Return [X, Y] of the center of cell containing provided text 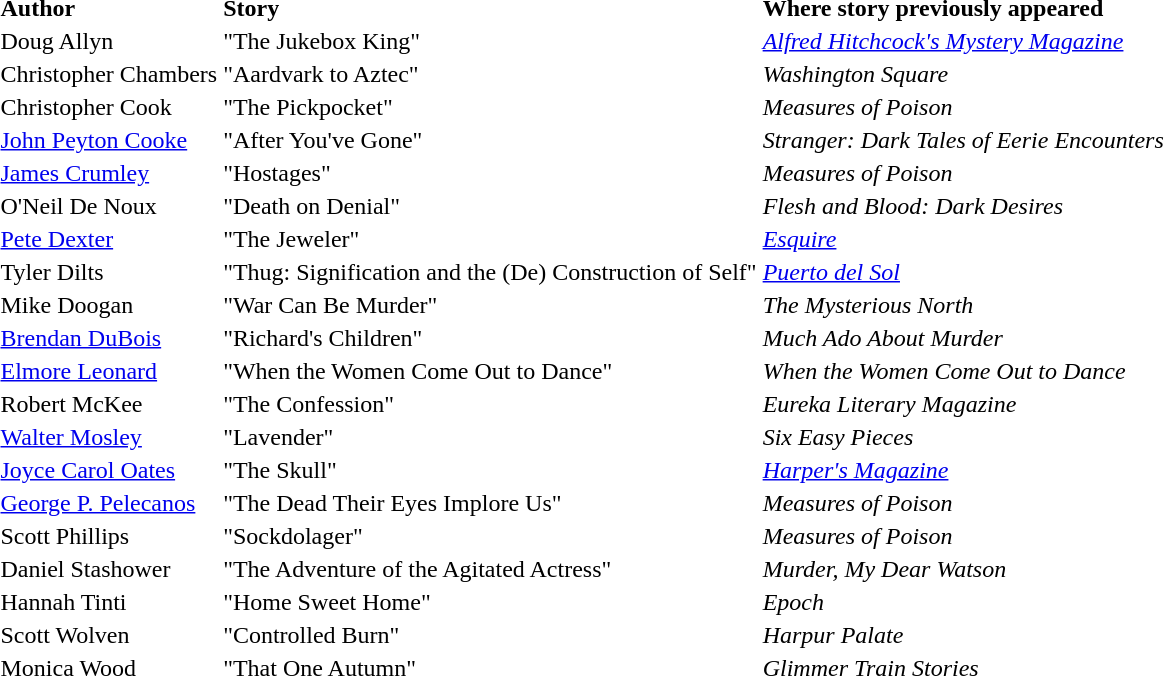
"The Adventure of the Agitated Actress" [490, 569]
"Richard's Children" [490, 338]
"Lavender" [490, 437]
"The Jukebox King" [490, 41]
"The Confession" [490, 404]
"Aardvark to Aztec" [490, 74]
"Death on Denial" [490, 206]
"When the Women Come Out to Dance" [490, 371]
"Sockdolager" [490, 536]
"Thug: Signification and the (De) Construction of Self" [490, 272]
"Controlled Burn" [490, 635]
"After You've Gone" [490, 140]
"Home Sweet Home" [490, 602]
"War Can Be Murder" [490, 305]
"The Pickpocket" [490, 107]
"The Jeweler" [490, 239]
"Hostages" [490, 173]
"The Dead Their Eyes Implore Us" [490, 503]
"The Skull" [490, 470]
